Detect which cell encompasses the target text, then output its (X, Y) center coordinate. 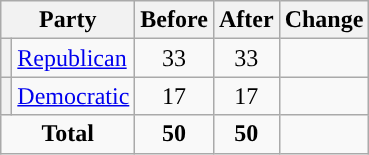
Before (174, 20)
Change (324, 20)
Total (68, 134)
After (246, 20)
Republican (74, 58)
Democratic (74, 96)
Party (68, 20)
